Return [X, Y] of the center of cell containing provided text 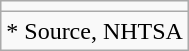
* Source, NHTSA [95, 31]
